Determine the (x, y) coordinate at the center of the cell enclosing the given text.  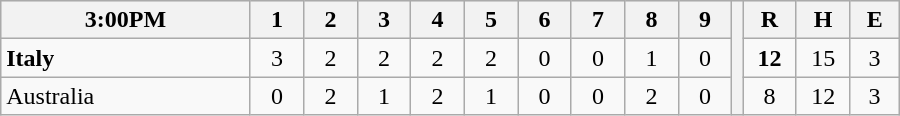
E (874, 20)
5 (490, 20)
H (823, 20)
9 (704, 20)
7 (598, 20)
Italy (126, 58)
3:00PM (126, 20)
4 (438, 20)
R (770, 20)
6 (544, 20)
Australia (126, 96)
15 (823, 58)
